Provide the (X, Y) coordinate of the cell's center where the given text is located.  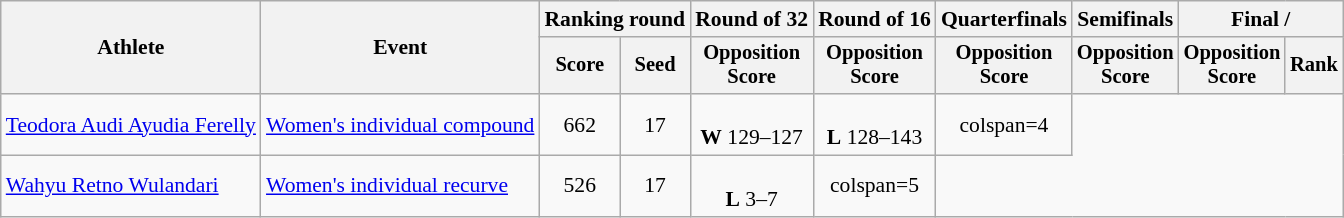
Seed (655, 66)
colspan=5 (874, 186)
Quarterfinals (1004, 19)
662 (580, 124)
L 3–7 (752, 186)
Teodora Audi Ayudia Ferelly (131, 124)
W 129–127 (752, 124)
colspan=4 (1004, 124)
Score (580, 66)
Rank (1314, 66)
Final / (1261, 19)
L 128–143 (874, 124)
Ranking round (614, 19)
526 (580, 186)
Round of 32 (752, 19)
Women's individual recurve (400, 186)
Semifinals (1126, 19)
Round of 16 (874, 19)
Women's individual compound (400, 124)
Athlete (131, 48)
Wahyu Retno Wulandari (131, 186)
Event (400, 48)
